Extract the [X, Y] coordinate from the center of the cell holding the provided text.  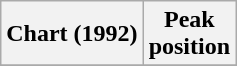
Peakposition [189, 34]
Chart (1992) [72, 34]
